Scan for the cell matching the given text and deliver its (x, y) coordinate at center. 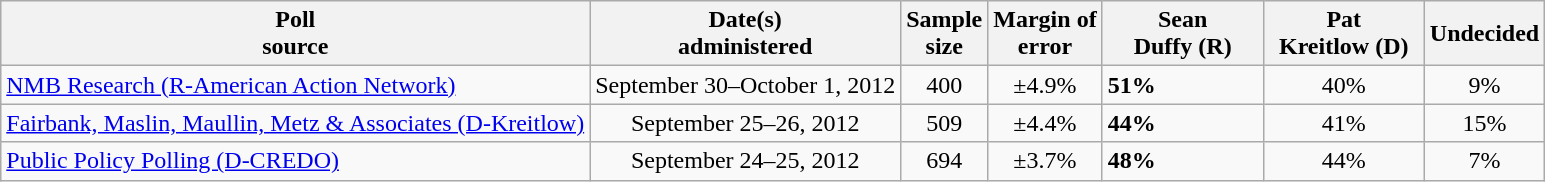
PatKreitlow (D) (1344, 34)
SeanDuffy (R) (1182, 34)
Date(s)administered (746, 34)
48% (1182, 161)
Fairbank, Maslin, Maullin, Metz & Associates (D-Kreitlow) (296, 123)
400 (944, 85)
Public Policy Polling (D-CREDO) (296, 161)
15% (1484, 123)
±4.9% (1045, 85)
September 24–25, 2012 (746, 161)
7% (1484, 161)
9% (1484, 85)
694 (944, 161)
±4.4% (1045, 123)
±3.7% (1045, 161)
Undecided (1484, 34)
NMB Research (R-American Action Network) (296, 85)
40% (1344, 85)
Margin oferror (1045, 34)
Samplesize (944, 34)
September 25–26, 2012 (746, 123)
September 30–October 1, 2012 (746, 85)
509 (944, 123)
51% (1182, 85)
Pollsource (296, 34)
41% (1344, 123)
